Provide the [x, y] coordinate of the cell's center where the given text is located.  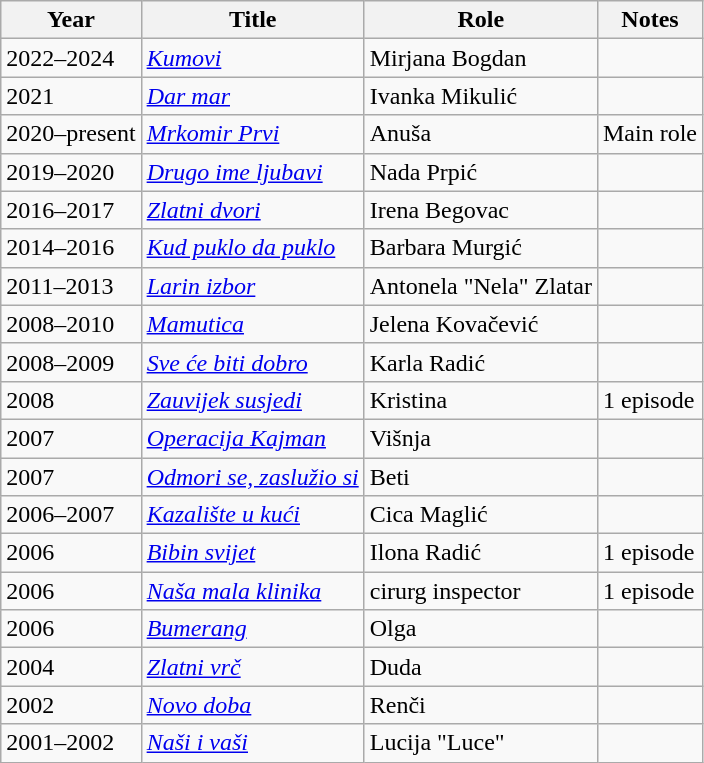
Ivanka Mikulić [480, 96]
2021 [71, 96]
Ilona Radić [480, 553]
Kristina [480, 400]
2008–2009 [71, 362]
Year [71, 20]
2008 [71, 400]
Renči [480, 705]
Višnja [480, 438]
2001–2002 [71, 743]
Naši i vaši [252, 743]
Naša mala klinika [252, 591]
Role [480, 20]
Beti [480, 477]
Dar mar [252, 96]
Duda [480, 667]
Title [252, 20]
2004 [71, 667]
Operacija Kajman [252, 438]
Anuša [480, 134]
Kazalište u kući [252, 515]
2022–2024 [71, 58]
Zauvijek susjedi [252, 400]
Zlatni dvori [252, 210]
Barbara Murgić [480, 248]
Cica Maglić [480, 515]
Notes [650, 20]
Irena Begovac [480, 210]
Nada Prpić [480, 172]
Mirjana Bogdan [480, 58]
2014–2016 [71, 248]
Novo doba [252, 705]
Bumerang [252, 629]
Mrkomir Prvi [252, 134]
2016–2017 [71, 210]
Bibin svijet [252, 553]
Antonela "Nela" Zlatar [480, 286]
2008–2010 [71, 324]
Lucija "Luce" [480, 743]
Olga [480, 629]
2019–2020 [71, 172]
Mamutica [252, 324]
Larin izbor [252, 286]
Sve će biti dobro [252, 362]
Zlatni vrč [252, 667]
Kumovi [252, 58]
2006–2007 [71, 515]
Jelena Kovačević [480, 324]
2011–2013 [71, 286]
Main role [650, 134]
Karla Radić [480, 362]
Drugo ime ljubavi [252, 172]
Odmori se, zaslužio si [252, 477]
2020–present [71, 134]
cirurg inspector [480, 591]
Kud puklo da puklo [252, 248]
2002 [71, 705]
